Return (x, y) of the center of cell containing provided text 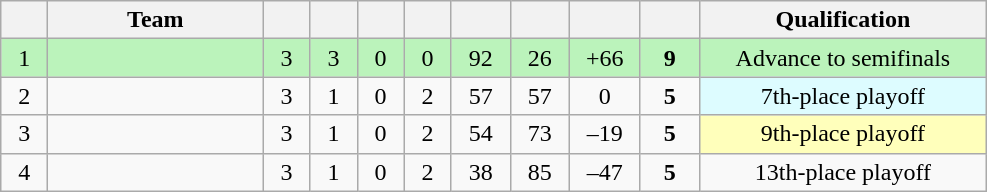
+66 (604, 58)
Qualification (842, 20)
4 (24, 172)
9th-place playoff (842, 134)
38 (480, 172)
92 (480, 58)
9 (670, 58)
85 (540, 172)
–19 (604, 134)
Advance to semifinals (842, 58)
26 (540, 58)
54 (480, 134)
73 (540, 134)
–47 (604, 172)
7th-place playoff (842, 96)
13th-place playoff (842, 172)
Team (156, 20)
